Detect which cell encompasses the target text, then output its (X, Y) center coordinate. 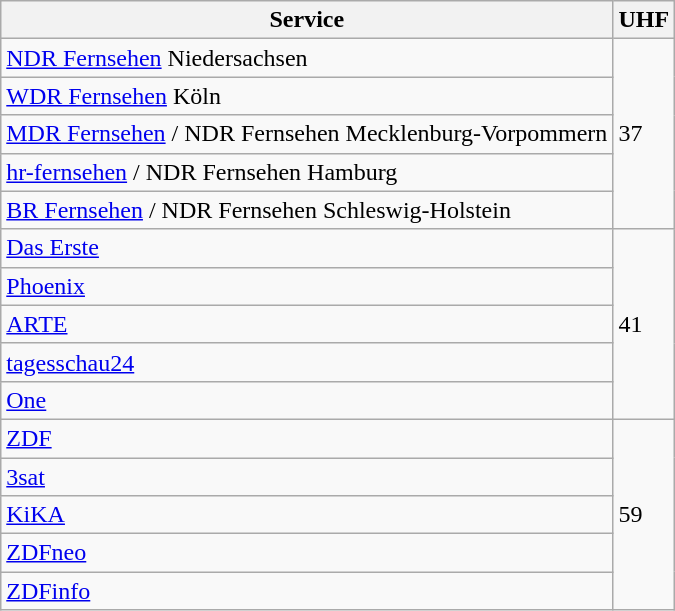
Phoenix (307, 286)
41 (644, 324)
NDR Fernsehen Niedersachsen (307, 58)
tagesschau24 (307, 362)
ZDFneo (307, 553)
ZDFinfo (307, 591)
MDR Fernsehen / NDR Fernsehen Mecklenburg-Vorpommern (307, 134)
3sat (307, 477)
One (307, 400)
Das Erste (307, 248)
KiKA (307, 515)
59 (644, 514)
WDR Fernsehen Köln (307, 96)
BR Fernsehen / NDR Fernsehen Schleswig-Holstein (307, 210)
UHF (644, 20)
ARTE (307, 324)
Service (307, 20)
37 (644, 134)
ZDF (307, 438)
hr-fernsehen / NDR Fernsehen Hamburg (307, 172)
